Output the [x, y] coordinate of the center of the cell containing the given text.  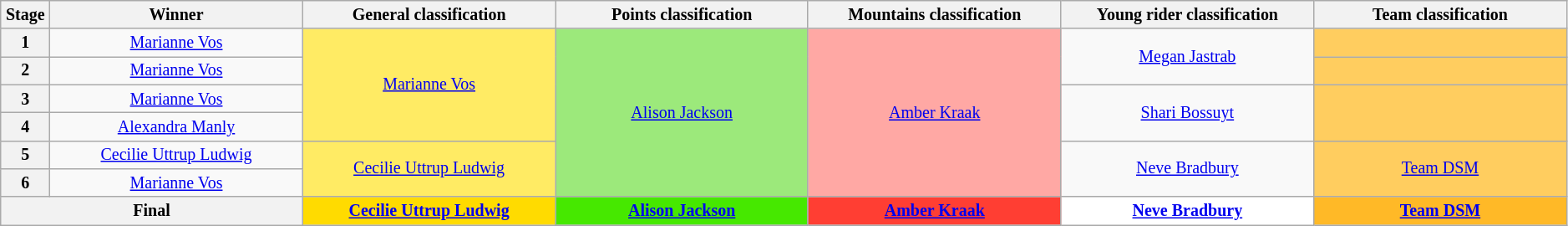
Alexandra Manly [177, 127]
General classification [429, 15]
Final [152, 211]
5 [25, 154]
Winner [177, 15]
3 [25, 99]
Team classification [1440, 15]
Megan Jastrab [1188, 57]
6 [25, 182]
Mountains classification [934, 15]
1 [25, 44]
2 [25, 70]
Points classification [682, 15]
Young rider classification [1188, 15]
Shari Bossuyt [1188, 112]
Stage [25, 15]
4 [25, 127]
